Detect which cell encompasses the target text, then output its [x, y] center coordinate. 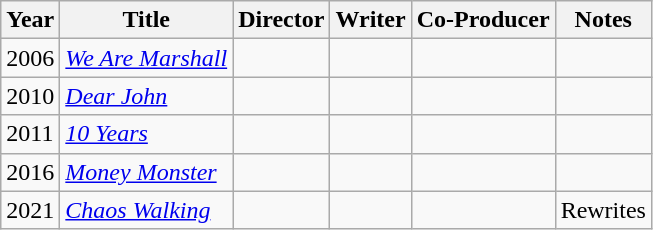
2011 [30, 134]
2021 [30, 210]
2016 [30, 172]
Title [146, 20]
Writer [370, 20]
Dear John [146, 96]
2006 [30, 58]
Chaos Walking [146, 210]
Year [30, 20]
Money Monster [146, 172]
Rewrites [603, 210]
10 Years [146, 134]
We Are Marshall [146, 58]
Director [282, 20]
2010 [30, 96]
Co-Producer [483, 20]
Notes [603, 20]
